Return (x, y) of the center of cell containing provided text 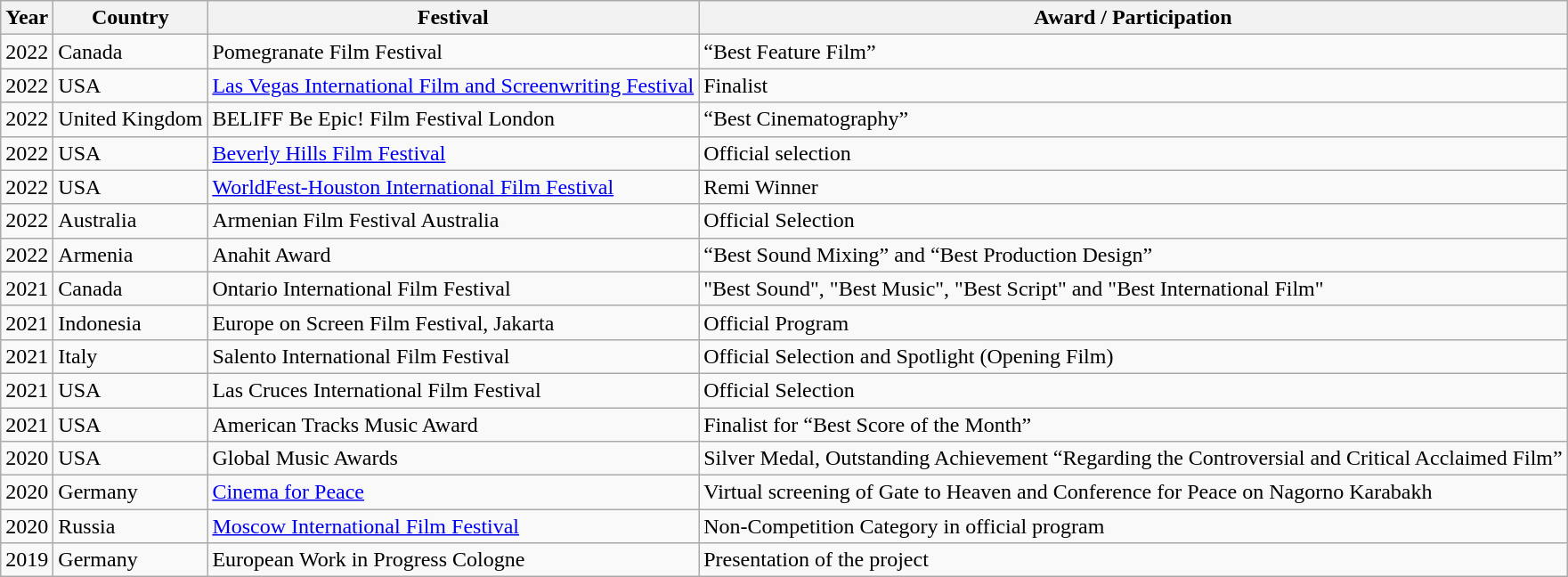
Beverly Hills Film Festival (453, 153)
Las Cruces International Film Festival (453, 390)
European Work in Progress Cologne (453, 560)
Global Music Awards (453, 459)
Indonesia (130, 322)
Presentation of the project (1133, 560)
Armenian Film Festival Australia (453, 221)
Moscow International Film Festival (453, 526)
BELIFF Be Epic! Film Festival London (453, 119)
Year (27, 18)
Award / Participation (1133, 18)
Country (130, 18)
Armenia (130, 255)
Remi Winner (1133, 187)
Ontario International Film Festival (453, 288)
Finalist (1133, 85)
United Kingdom (130, 119)
Europe on Screen Film Festival, Jakarta (453, 322)
WorldFest-Houston International Film Festival (453, 187)
Official Selection and Spotlight (Opening Film) (1133, 356)
Non-Competition Category in official program (1133, 526)
“Best Sound Mixing” and “Best Production Design” (1133, 255)
"Best Sound", "Best Music", "Best Script" and "Best International Film" (1133, 288)
Russia (130, 526)
“Best Feature Film” (1133, 52)
Cinema for Peace (453, 492)
2019 (27, 560)
Official selection (1133, 153)
Australia (130, 221)
Anahit Award (453, 255)
American Tracks Music Award (453, 425)
Virtual screening of Gate to Heaven and Conference for Peace on Nagorno Karabakh (1133, 492)
Festival (453, 18)
Italy (130, 356)
Silver Medal, Outstanding Achievement “Regarding the Controversial and Critical Acclaimed Film” (1133, 459)
Official Program (1133, 322)
“Best Cinematography” (1133, 119)
Finalist for “Best Score of the Month” (1133, 425)
Salento International Film Festival (453, 356)
Las Vegas International Film and Screenwriting Festival (453, 85)
Pomegranate Film Festival (453, 52)
